Locate the cell with the specified text and output its (x, y) center coordinate. 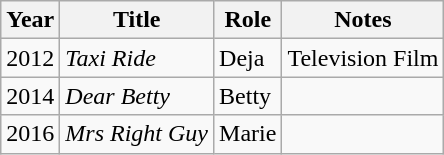
Title (137, 20)
Taxi Ride (137, 58)
Year (30, 20)
Role (248, 20)
Notes (363, 20)
Mrs Right Guy (137, 134)
Television Film (363, 58)
2012 (30, 58)
Marie (248, 134)
2014 (30, 96)
Dear Betty (137, 96)
Betty (248, 96)
2016 (30, 134)
Deja (248, 58)
